Capture the cell that displays the provided text and extract its [x, y] central coordinate. 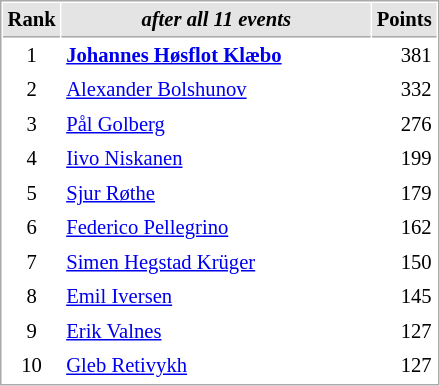
Gleb Retivykh [216, 366]
1 [32, 56]
after all 11 events [216, 20]
Federico Pellegrino [216, 228]
Alexander Bolshunov [216, 90]
7 [32, 262]
6 [32, 228]
Iivo Niskanen [216, 158]
2 [32, 90]
5 [32, 194]
3 [32, 124]
Johannes Høsflot Klæbo [216, 56]
Emil Iversen [216, 296]
Simen Hegstad Krüger [216, 262]
Sjur Røthe [216, 194]
9 [32, 332]
150 [404, 262]
199 [404, 158]
179 [404, 194]
145 [404, 296]
Pål Golberg [216, 124]
Erik Valnes [216, 332]
332 [404, 90]
276 [404, 124]
Points [404, 20]
Rank [32, 20]
162 [404, 228]
381 [404, 56]
8 [32, 296]
4 [32, 158]
10 [32, 366]
